Find where the given text appears and provide that cell's center as (x, y) coordinate. 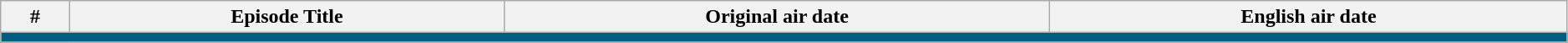
English air date (1309, 17)
Original air date (777, 17)
Episode Title (287, 17)
# (35, 17)
